Identify which cell holds the provided text, then report its (X, Y) central coordinate. 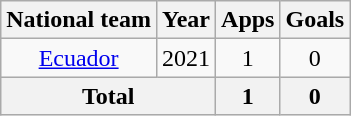
National team (79, 20)
Goals (315, 20)
2021 (186, 58)
Year (186, 20)
Total (108, 96)
Apps (248, 20)
Ecuador (79, 58)
